Capture the cell that displays the provided text and extract its [X, Y] central coordinate. 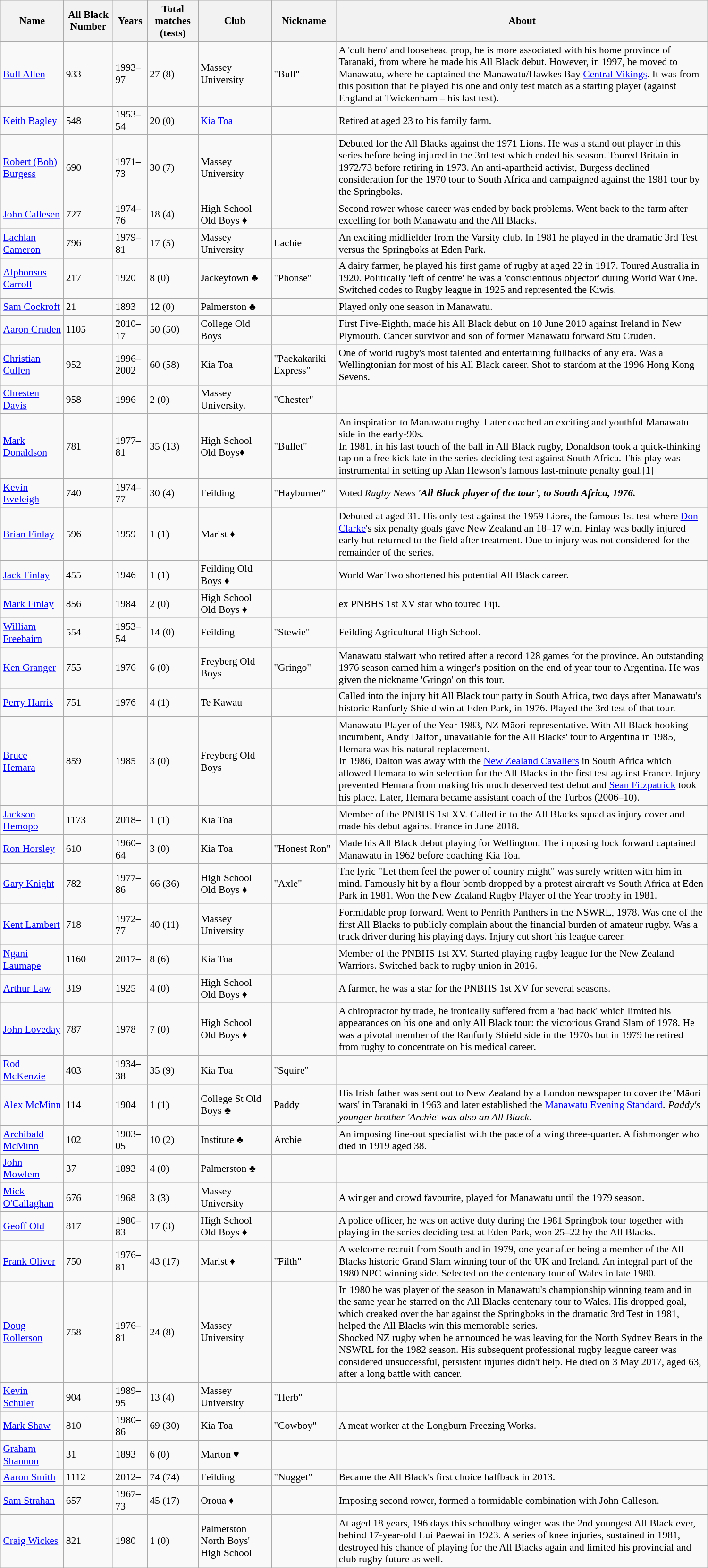
Member of the PNBHS 1st XV. Started playing rugby league for the New Zealand Warriors. Switched back to rugby union in 2016. [522, 959]
66 (36) [173, 884]
Brian Finlay [32, 534]
114 [89, 1105]
102 [89, 1140]
Alex McMinn [32, 1105]
A winger and crowd favourite, played for Manawatu until the 1979 season. [522, 1197]
1974–76 [130, 214]
817 [89, 1226]
2012– [130, 1477]
"Herb" [304, 1397]
2018– [130, 820]
12 (0) [173, 307]
40 (11) [173, 925]
1967–73 [130, 1500]
1979–81 [130, 243]
"Stewie" [304, 632]
1993–97 [130, 74]
Jackson Hemopo [32, 820]
Kent Lambert [32, 925]
1985 [130, 761]
Kevin Eveleigh [32, 493]
Retired at aged 23 to his family farm. [522, 121]
"Bullet" [304, 446]
Ron Horsley [32, 849]
Feilding Agricultural High School. [522, 632]
821 [89, 1541]
20 (0) [173, 121]
"Filth" [304, 1261]
1968 [130, 1197]
Palmerston North Boys' High School [235, 1541]
Doug Rollerson [32, 1332]
403 [89, 1070]
Made his All Black debut playing for Wellington. The imposing lock forward captained Manawatu in 1962 before coaching Kia Toa. [522, 849]
548 [89, 121]
"Honest Ron" [304, 849]
1977–86 [130, 884]
43 (17) [173, 1261]
787 [89, 1029]
30 (7) [173, 167]
Club [235, 21]
610 [89, 849]
All Black Number [89, 21]
A farmer, he was a star for the PNBHS 1st XV for several seasons. [522, 988]
"Cowboy" [304, 1426]
217 [89, 278]
High School Old Boys♦ [235, 446]
750 [89, 1261]
John Loveday [32, 1029]
Second rower whose career was ended by back problems. Went back to the farm after excelling for both Manawatu and the All Blacks. [522, 214]
John Callesen [32, 214]
856 [89, 604]
Imposing second rower, formed a formidable combination with John Calleson. [522, 1500]
952 [89, 364]
"Paekakariki Express" [304, 364]
1946 [130, 575]
781 [89, 446]
College St Old Boys ♣ [235, 1105]
Jackeytown ♣ [235, 278]
Voted Rugby News 'All Black player of the tour', to South Africa, 1976. [522, 493]
Played only one season in Manawatu. [522, 307]
8 (0) [173, 278]
3 (3) [173, 1197]
74 (74) [173, 1477]
Paddy [304, 1105]
Archibald McMinn [32, 1140]
Alphonsus Carroll [32, 278]
1996 [130, 399]
Became the All Black's first choice halfback in 2013. [522, 1477]
Craig Wickes [32, 1541]
Keith Bagley [32, 121]
4 (1) [173, 702]
Gary Knight [32, 884]
"Bull" [304, 74]
ex PNBHS 1st XV star who toured Fiji. [522, 604]
Member of the PNBHS 1st XV. Called in to the All Blacks squad as injury cover and made his debut against France in June 2018. [522, 820]
1904 [130, 1105]
Sam Cockroft [32, 307]
69 (30) [173, 1426]
1959 [130, 534]
Aaron Smith [32, 1477]
1960–64 [130, 849]
Robert (Bob) Burgess [32, 167]
27 (8) [173, 74]
35 (13) [173, 446]
1980–86 [130, 1426]
758 [89, 1332]
Mark Donaldson [32, 446]
554 [89, 632]
Christian Cullen [32, 364]
Massey University. [235, 399]
455 [89, 575]
755 [89, 667]
About [522, 21]
740 [89, 493]
"Nugget" [304, 1477]
10 (2) [173, 1140]
1996–2002 [130, 364]
30 (4) [173, 493]
Oroua ♦ [235, 1500]
Aaron Cruden [32, 329]
Jack Finlay [32, 575]
Geoff Old [32, 1226]
Lachlan Cameron [32, 243]
31 [89, 1455]
727 [89, 214]
Frank Oliver [32, 1261]
Perry Harris [32, 702]
Graham Shannon [32, 1455]
958 [89, 399]
21 [89, 307]
45 (17) [173, 1500]
Years [130, 21]
17 (3) [173, 1226]
Feilding Old Boys ♦ [235, 575]
13 (4) [173, 1397]
Marton ♥ [235, 1455]
657 [89, 1500]
7 (0) [173, 1029]
"Squire" [304, 1070]
18 (4) [173, 214]
1 (0) [173, 1541]
Bruce Hemara [32, 761]
796 [89, 243]
Kevin Schuler [32, 1397]
An exciting midfielder from the Varsity club. In 1981 he played in the dramatic 3rd Test versus the Springboks at Eden Park. [522, 243]
1974–77 [130, 493]
Institute ♣ [235, 1140]
Total matches (tests) [173, 21]
810 [89, 1426]
1112 [89, 1477]
1978 [130, 1029]
718 [89, 925]
Mick O'Callaghan [32, 1197]
1984 [130, 604]
Te Kawau [235, 702]
Mark Shaw [32, 1426]
596 [89, 534]
"Axle" [304, 884]
World War Two shortened his potential All Black career. [522, 575]
"Chester" [304, 399]
35 (9) [173, 1070]
319 [89, 988]
"Gringo" [304, 667]
Mark Finlay [32, 604]
Bull Allen [32, 74]
Sam Strahan [32, 1500]
1977–81 [130, 446]
1934–38 [130, 1070]
37 [89, 1168]
690 [89, 167]
24 (8) [173, 1332]
Arthur Law [32, 988]
751 [89, 702]
1989–95 [130, 1397]
Name [32, 21]
1903–05 [130, 1140]
1160 [89, 959]
Archie [304, 1140]
A meat worker at the Longburn Freezing Works. [522, 1426]
50 (50) [173, 329]
14 (0) [173, 632]
1105 [89, 329]
Nickname [304, 21]
Ngani Laumape [32, 959]
782 [89, 884]
2010–17 [130, 329]
William Freebairn [32, 632]
904 [89, 1397]
Chresten Davis [32, 399]
1971–73 [130, 167]
Rod McKenzie [32, 1070]
1925 [130, 988]
1920 [130, 278]
60 (58) [173, 364]
Lachie [304, 243]
676 [89, 1197]
8 (6) [173, 959]
"Phonse" [304, 278]
1980–83 [130, 1226]
An imposing line-out specialist with the pace of a wing three-quarter. A fishmonger who died in 1919 aged 38. [522, 1140]
Ken Granger [32, 667]
859 [89, 761]
1980 [130, 1541]
933 [89, 74]
1173 [89, 820]
John Mowlem [32, 1168]
17 (5) [173, 243]
2017– [130, 959]
"Hayburner" [304, 493]
College Old Boys [235, 329]
1972–77 [130, 925]
